Capture the cell that displays the provided text and extract its (X, Y) central coordinate. 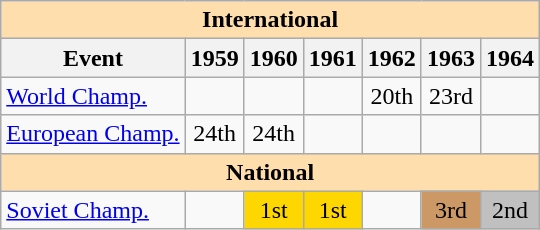
European Champ. (93, 134)
2nd (510, 210)
1961 (332, 58)
1963 (450, 58)
3rd (450, 210)
23rd (450, 96)
Event (93, 58)
1964 (510, 58)
1959 (214, 58)
1960 (274, 58)
World Champ. (93, 96)
International (270, 20)
1962 (392, 58)
Soviet Champ. (93, 210)
National (270, 172)
20th (392, 96)
